Return the (x, y) coordinate for the center point of the cell that contains the specified text.  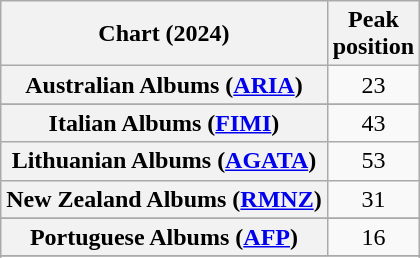
Australian Albums (ARIA) (164, 85)
31 (373, 199)
53 (373, 161)
Peakposition (373, 34)
23 (373, 85)
16 (373, 237)
43 (373, 123)
New Zealand Albums (RMNZ) (164, 199)
Italian Albums (FIMI) (164, 123)
Lithuanian Albums (AGATA) (164, 161)
Chart (2024) (164, 34)
Portuguese Albums (AFP) (164, 237)
